Find where the given text appears and provide that cell's center as [x, y] coordinate. 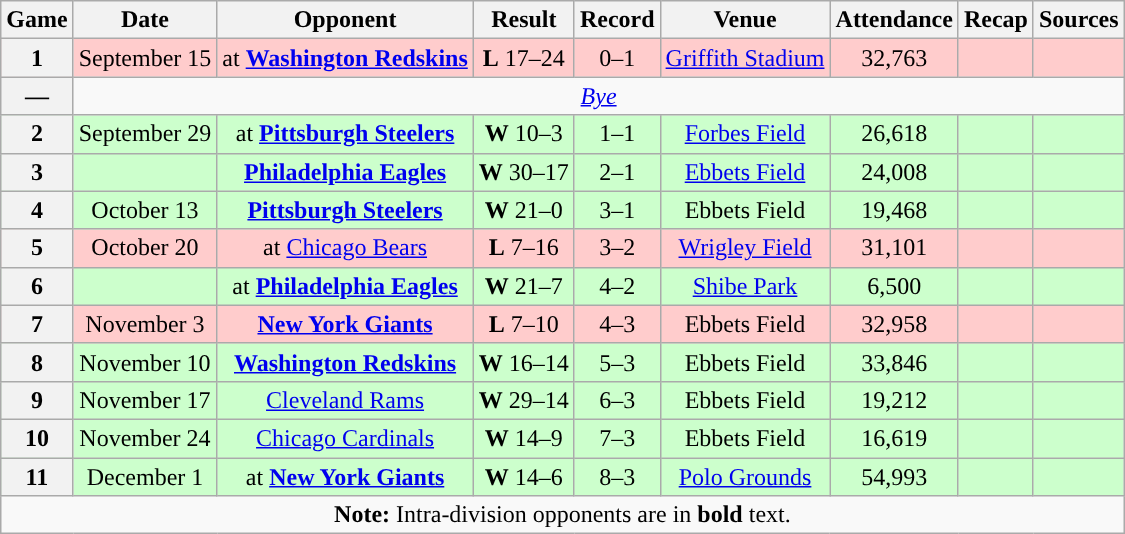
Recap [996, 20]
November 24 [145, 438]
November 10 [145, 362]
W 16–14 [524, 362]
Record [617, 20]
Shibe Park [745, 286]
September 15 [145, 58]
2–1 [617, 172]
7 [37, 324]
Attendance [894, 20]
Philadelphia Eagles [345, 172]
8 [37, 362]
November 3 [145, 324]
Venue [745, 20]
Chicago Cardinals [345, 438]
Polo Grounds [745, 477]
L 17–24 [524, 58]
New York Giants [345, 324]
L 7–16 [524, 248]
Pittsburgh Steelers [345, 210]
Washington Redskins [345, 362]
— [37, 96]
W 14–6 [524, 477]
Result [524, 20]
24,008 [894, 172]
1 [37, 58]
W 10–3 [524, 134]
Sources [1078, 20]
0–1 [617, 58]
Opponent [345, 20]
6 [37, 286]
Bye [598, 96]
2 [37, 134]
7–3 [617, 438]
Note: Intra-division opponents are in bold text. [562, 515]
W 21–7 [524, 286]
W 21–0 [524, 210]
October 20 [145, 248]
Game [37, 20]
L 7–10 [524, 324]
6,500 [894, 286]
at Philadelphia Eagles [345, 286]
54,993 [894, 477]
Date [145, 20]
Forbes Field [745, 134]
32,958 [894, 324]
26,618 [894, 134]
W 30–17 [524, 172]
16,619 [894, 438]
W 29–14 [524, 400]
19,468 [894, 210]
4–2 [617, 286]
1–1 [617, 134]
6–3 [617, 400]
September 29 [145, 134]
11 [37, 477]
W 14–9 [524, 438]
3–2 [617, 248]
at New York Giants [345, 477]
8–3 [617, 477]
4–3 [617, 324]
November 17 [145, 400]
33,846 [894, 362]
3 [37, 172]
October 13 [145, 210]
10 [37, 438]
Wrigley Field [745, 248]
at Pittsburgh Steelers [345, 134]
4 [37, 210]
31,101 [894, 248]
at Washington Redskins [345, 58]
3–1 [617, 210]
December 1 [145, 477]
Cleveland Rams [345, 400]
32,763 [894, 58]
9 [37, 400]
19,212 [894, 400]
5 [37, 248]
at Chicago Bears [345, 248]
5–3 [617, 362]
Griffith Stadium [745, 58]
